Output the (X, Y) coordinate of the center of the cell containing the given text.  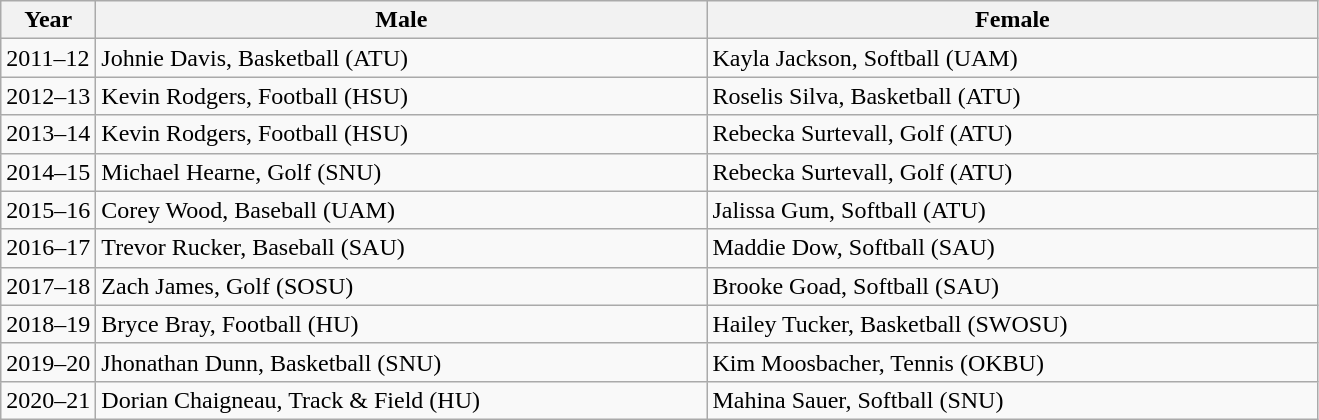
2011–12 (48, 58)
2016–17 (48, 248)
Dorian Chaigneau, Track & Field (HU) (402, 400)
Mahina Sauer, Softball (SNU) (1012, 400)
2018–19 (48, 324)
Jhonathan Dunn, Basketball (SNU) (402, 362)
Year (48, 20)
Maddie Dow, Softball (SAU) (1012, 248)
Female (1012, 20)
Jalissa Gum, Softball (ATU) (1012, 210)
Kim Moosbacher, Tennis (OKBU) (1012, 362)
2012–13 (48, 96)
2019–20 (48, 362)
2014–15 (48, 172)
Hailey Tucker, Basketball (SWOSU) (1012, 324)
Kayla Jackson, Softball (UAM) (1012, 58)
Johnie Davis, Basketball (ATU) (402, 58)
Michael Hearne, Golf (SNU) (402, 172)
Trevor Rucker, Baseball (SAU) (402, 248)
Brooke Goad, Softball (SAU) (1012, 286)
Bryce Bray, Football (HU) (402, 324)
2015–16 (48, 210)
2017–18 (48, 286)
Corey Wood, Baseball (UAM) (402, 210)
2020–21 (48, 400)
2013–14 (48, 134)
Roselis Silva, Basketball (ATU) (1012, 96)
Zach James, Golf (SOSU) (402, 286)
Male (402, 20)
